For the text-containing cell, return its midpoint in [x, y] coordinate format. 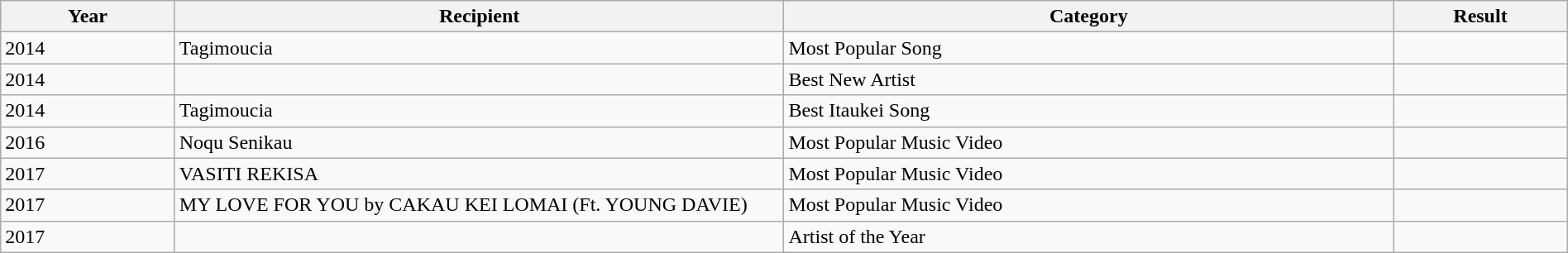
Year [88, 17]
Category [1088, 17]
2016 [88, 142]
Best Itaukei Song [1088, 111]
Recipient [480, 17]
VASITI REKISA [480, 174]
Artist of the Year [1088, 236]
Result [1480, 17]
Best New Artist [1088, 79]
MY LOVE FOR YOU by CAKAU KEI LOMAI (Ft. YOUNG DAVIE) [480, 205]
Noqu Senikau [480, 142]
Most Popular Song [1088, 48]
